For the text-containing cell, return its midpoint in [X, Y] coordinate format. 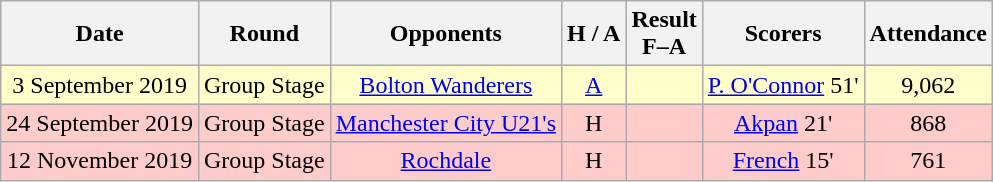
761 [928, 161]
Akpan 21' [783, 123]
ResultF–A [664, 34]
Manchester City U21's [446, 123]
Opponents [446, 34]
Attendance [928, 34]
French 15' [783, 161]
12 November 2019 [100, 161]
24 September 2019 [100, 123]
Round [264, 34]
A [594, 85]
9,062 [928, 85]
Date [100, 34]
Rochdale [446, 161]
P. O'Connor 51' [783, 85]
Scorers [783, 34]
3 September 2019 [100, 85]
868 [928, 123]
H / A [594, 34]
Bolton Wanderers [446, 85]
